From the cell containing the given text, extract its center point as [x, y] coordinate. 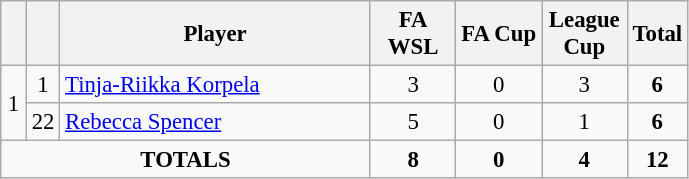
League Cup [585, 34]
12 [657, 160]
FA Cup [499, 34]
Total [657, 34]
TOTALS [186, 160]
5 [413, 122]
4 [585, 160]
8 [413, 160]
Tinja-Riikka Korpela [216, 85]
Rebecca Spencer [216, 122]
FA WSL [413, 34]
Player [216, 34]
22 [42, 122]
